Provide the (X, Y) coordinate of the cell's center where the given text is located.  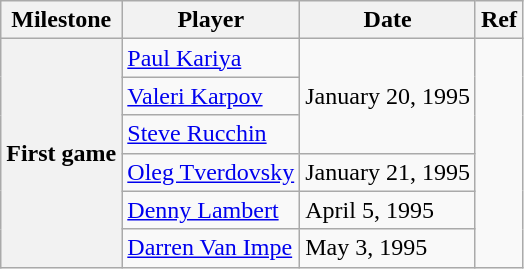
Paul Kariya (211, 58)
Denny Lambert (211, 210)
First game (62, 153)
April 5, 1995 (388, 210)
Ref (498, 20)
Oleg Tverdovsky (211, 172)
Date (388, 20)
Darren Van Impe (211, 248)
January 21, 1995 (388, 172)
Player (211, 20)
January 20, 1995 (388, 96)
May 3, 1995 (388, 248)
Steve Rucchin (211, 134)
Milestone (62, 20)
Valeri Karpov (211, 96)
